Detect which cell encompasses the target text, then output its (X, Y) center coordinate. 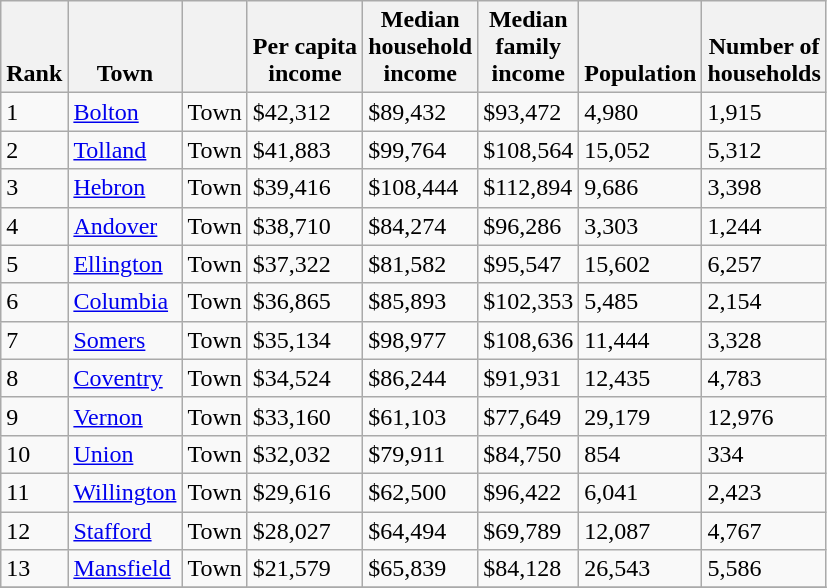
$37,322 (304, 264)
$32,032 (304, 454)
6 (34, 302)
$93,472 (528, 112)
$91,931 (528, 378)
6,257 (764, 264)
$96,286 (528, 226)
$38,710 (304, 226)
Coventry (125, 378)
5,586 (764, 569)
9 (34, 416)
854 (640, 454)
$33,160 (304, 416)
$96,422 (528, 492)
26,543 (640, 569)
$95,547 (528, 264)
1 (34, 112)
4,767 (764, 531)
$108,636 (528, 340)
4,980 (640, 112)
$62,500 (420, 492)
3 (34, 188)
Tolland (125, 150)
3,328 (764, 340)
$77,649 (528, 416)
3,303 (640, 226)
1,915 (764, 112)
12,976 (764, 416)
13 (34, 569)
Mansfield (125, 569)
Union (125, 454)
4,783 (764, 378)
$85,893 (420, 302)
$108,564 (528, 150)
$79,911 (420, 454)
$28,027 (304, 531)
Bolton (125, 112)
Somers (125, 340)
$84,750 (528, 454)
$84,128 (528, 569)
2 (34, 150)
5,312 (764, 150)
2,154 (764, 302)
$99,764 (420, 150)
$64,494 (420, 531)
Hebron (125, 188)
1,244 (764, 226)
Medianhouseholdincome (420, 47)
Columbia (125, 302)
8 (34, 378)
3,398 (764, 188)
Ellington (125, 264)
Rank (34, 47)
15,052 (640, 150)
5,485 (640, 302)
$21,579 (304, 569)
$69,789 (528, 531)
Vernon (125, 416)
$34,524 (304, 378)
Stafford (125, 531)
Population (640, 47)
$42,312 (304, 112)
2,423 (764, 492)
11,444 (640, 340)
334 (764, 454)
4 (34, 226)
$29,616 (304, 492)
$86,244 (420, 378)
$35,134 (304, 340)
29,179 (640, 416)
5 (34, 264)
Andover (125, 226)
6,041 (640, 492)
$84,274 (420, 226)
$108,444 (420, 188)
$112,894 (528, 188)
$102,353 (528, 302)
$81,582 (420, 264)
Number ofhouseholds (764, 47)
11 (34, 492)
$98,977 (420, 340)
15,602 (640, 264)
Per capitaincome (304, 47)
12,087 (640, 531)
10 (34, 454)
$65,839 (420, 569)
9,686 (640, 188)
12 (34, 531)
$39,416 (304, 188)
$61,103 (420, 416)
$89,432 (420, 112)
7 (34, 340)
Medianfamilyincome (528, 47)
$36,865 (304, 302)
12,435 (640, 378)
Willington (125, 492)
$41,883 (304, 150)
